Output the (X, Y) coordinate of the center of the cell containing the given text.  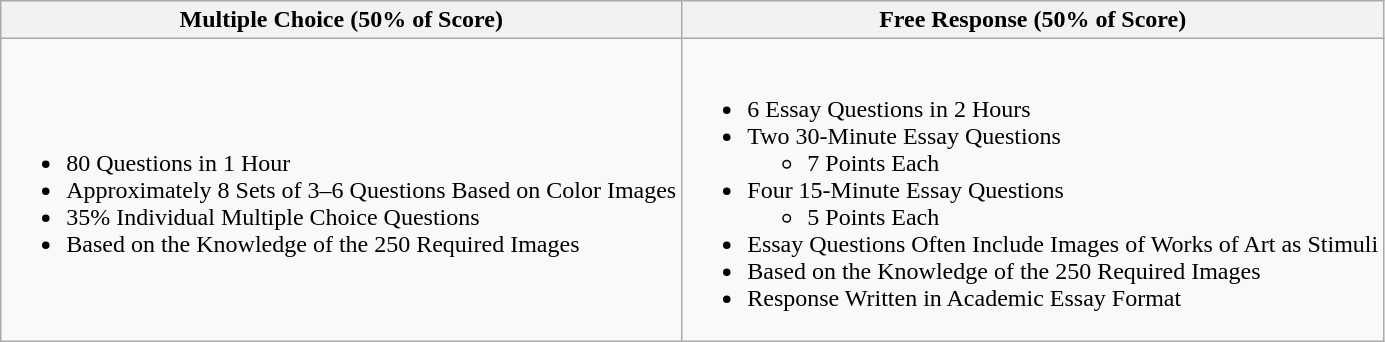
Multiple Choice (50% of Score) (342, 20)
Free Response (50% of Score) (1033, 20)
